Return [x, y] of the center of cell containing provided text 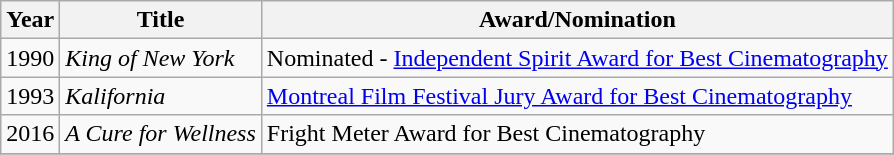
Nominated - Independent Spirit Award for Best Cinematography [577, 58]
Award/Nomination [577, 20]
King of New York [161, 58]
Title [161, 20]
Fright Meter Award for Best Cinematography [577, 134]
Montreal Film Festival Jury Award for Best Cinematography [577, 96]
Year [30, 20]
A Cure for Wellness [161, 134]
2016 [30, 134]
1993 [30, 96]
1990 [30, 58]
Kalifornia [161, 96]
